Capture the cell that displays the provided text and extract its [x, y] central coordinate. 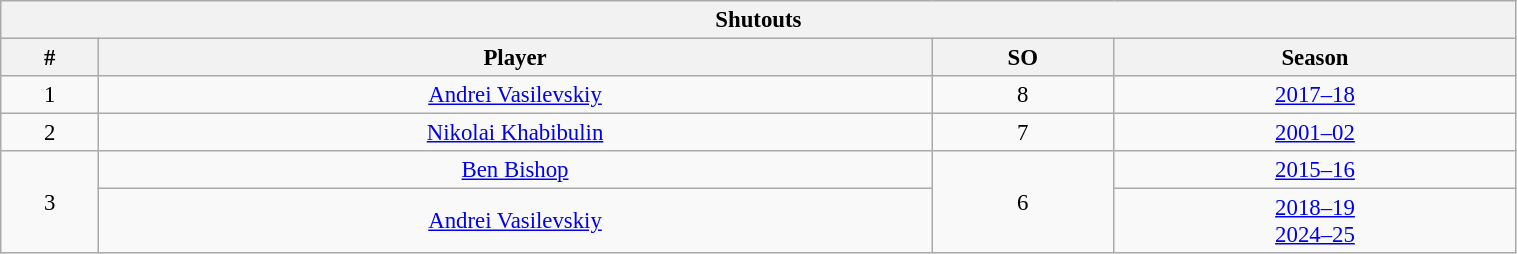
3 [50, 202]
7 [1023, 133]
1 [50, 95]
2018–192024–25 [1315, 222]
6 [1023, 202]
2017–18 [1315, 95]
2 [50, 133]
2001–02 [1315, 133]
Player [516, 58]
Shutouts [758, 20]
Nikolai Khabibulin [516, 133]
8 [1023, 95]
2015–16 [1315, 170]
# [50, 58]
Ben Bishop [516, 170]
Season [1315, 58]
SO [1023, 58]
